Search for the cell housing the specified text and yield its (x, y) center coordinate. 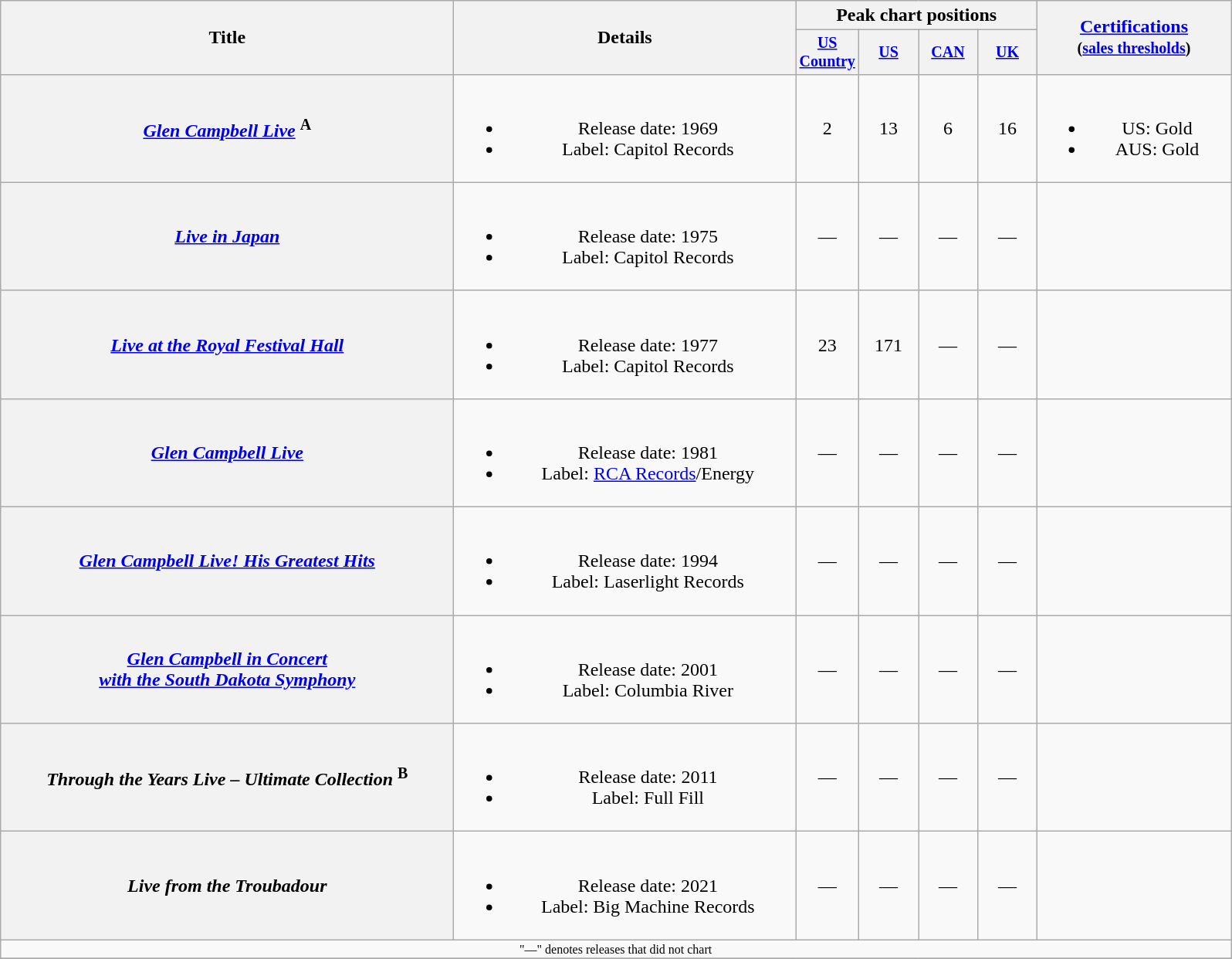
Release date: 2001Label: Columbia River (625, 669)
Live in Japan (227, 236)
Through the Years Live – Ultimate Collection B (227, 778)
6 (948, 128)
2 (828, 128)
23 (828, 344)
US Country (828, 53)
Glen Campbell Live (227, 452)
US (889, 53)
"—" denotes releases that did not chart (616, 949)
Glen Campbell in Concertwith the South Dakota Symphony (227, 669)
Release date: 1975Label: Capitol Records (625, 236)
Details (625, 38)
Live from the Troubadour (227, 886)
Glen Campbell Live A (227, 128)
Release date: 1981Label: RCA Records/Energy (625, 452)
Release date: 1969Label: Capitol Records (625, 128)
Release date: 2021Label: Big Machine Records (625, 886)
Release date: 1977Label: Capitol Records (625, 344)
CAN (948, 53)
US: GoldAUS: Gold (1133, 128)
Release date: 1994Label: Laserlight Records (625, 561)
13 (889, 128)
UK (1007, 53)
171 (889, 344)
Peak chart positions (917, 15)
Certifications(sales thresholds) (1133, 38)
Glen Campbell Live! His Greatest Hits (227, 561)
Title (227, 38)
Live at the Royal Festival Hall (227, 344)
Release date: 2011Label: Full Fill (625, 778)
16 (1007, 128)
